Determine the [x, y] coordinate at the center of the cell enclosing the given text.  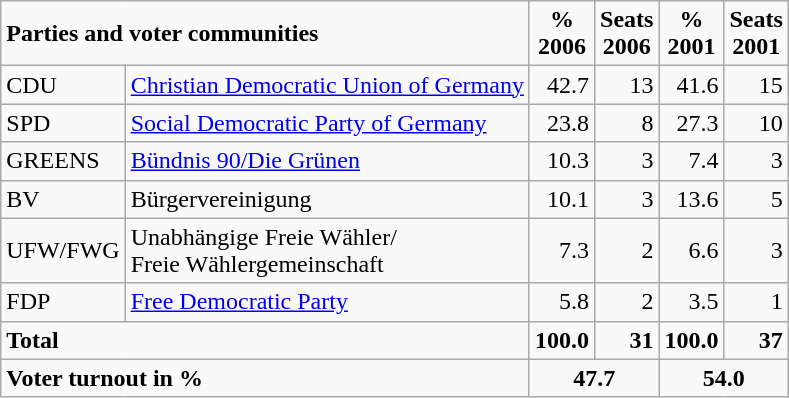
Free Democratic Party [327, 302]
3.5 [692, 302]
Total [266, 340]
CDU [63, 85]
7.4 [692, 161]
27.3 [692, 123]
Unabhängige Freie Wähler/Freie Wählergemeinschaft [327, 250]
10 [756, 123]
37 [756, 340]
13.6 [692, 199]
13 [627, 85]
Christian Democratic Union of Germany [327, 85]
GREENS [63, 161]
41.6 [692, 85]
47.7 [594, 378]
31 [627, 340]
5.8 [562, 302]
Bürgervereinigung [327, 199]
8 [627, 123]
23.8 [562, 123]
Bündnis 90/Die Grünen [327, 161]
BV [63, 199]
UFW/FWG [63, 250]
Seats2006 [627, 34]
Voter turnout in % [266, 378]
1 [756, 302]
Social Democratic Party of Germany [327, 123]
SPD [63, 123]
10.3 [562, 161]
%2006 [562, 34]
5 [756, 199]
FDP [63, 302]
54.0 [724, 378]
42.7 [562, 85]
%2001 [692, 34]
10.1 [562, 199]
7.3 [562, 250]
6.6 [692, 250]
Seats2001 [756, 34]
15 [756, 85]
Parties and voter communities [266, 34]
